Output the [x, y] coordinate of the center of the cell containing the given text.  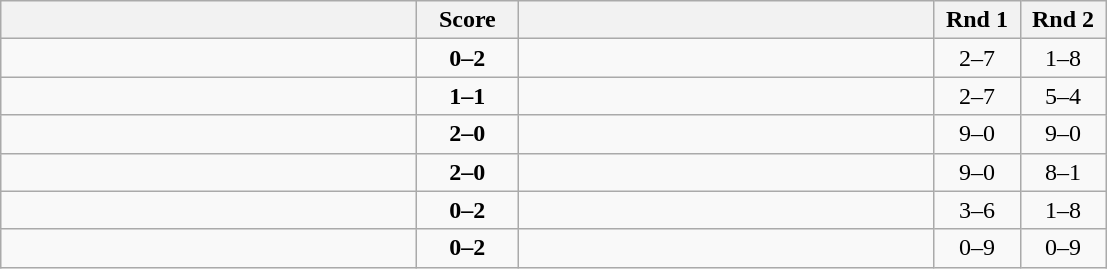
5–4 [1063, 96]
Rnd 2 [1063, 20]
8–1 [1063, 172]
1–1 [468, 96]
Score [468, 20]
3–6 [977, 210]
Rnd 1 [977, 20]
